Locate the cell with the specified text and output its (x, y) center coordinate. 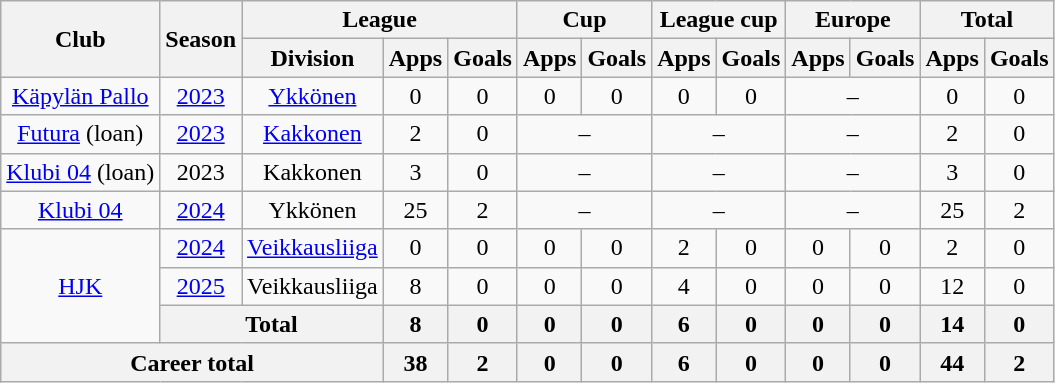
Season (201, 39)
44 (952, 362)
League (380, 20)
2025 (201, 286)
League cup (719, 20)
Division (313, 58)
Klubi 04 (loan) (80, 172)
38 (415, 362)
Futura (loan) (80, 134)
Klubi 04 (80, 210)
Cup (584, 20)
Käpylän Pallo (80, 96)
4 (684, 286)
14 (952, 324)
12 (952, 286)
Career total (192, 362)
Club (80, 39)
HJK (80, 286)
Europe (853, 20)
